Find where the given text appears and provide that cell's center as [x, y] coordinate. 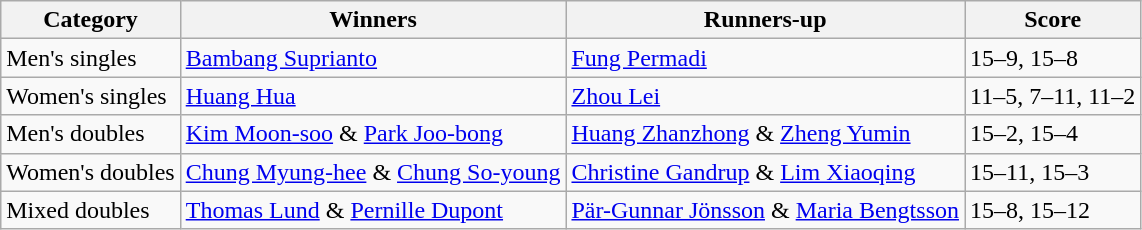
Pär-Gunnar Jönsson & Maria Bengtsson [766, 210]
Kim Moon-soo & Park Joo-bong [373, 134]
Women's doubles [90, 172]
Men's doubles [90, 134]
15–11, 15–3 [1052, 172]
Mixed doubles [90, 210]
15–9, 15–8 [1052, 58]
Chung Myung-hee & Chung So-young [373, 172]
Zhou Lei [766, 96]
Christine Gandrup & Lim Xiaoqing [766, 172]
15–2, 15–4 [1052, 134]
Category [90, 20]
Thomas Lund & Pernille Dupont [373, 210]
Runners-up [766, 20]
Bambang Suprianto [373, 58]
Men's singles [90, 58]
Women's singles [90, 96]
Huang Zhanzhong & Zheng Yumin [766, 134]
15–8, 15–12 [1052, 210]
Fung Permadi [766, 58]
Score [1052, 20]
Huang Hua [373, 96]
11–5, 7–11, 11–2 [1052, 96]
Winners [373, 20]
